Output the (x, y) coordinate of the center of the cell containing the given text.  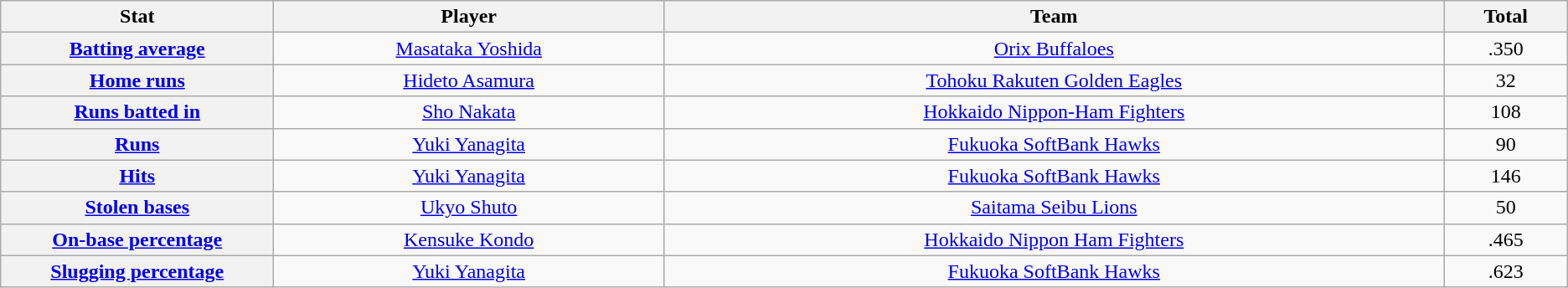
Batting average (137, 49)
Stolen bases (137, 208)
Runs batted in (137, 112)
Runs (137, 144)
.350 (1506, 49)
Total (1506, 17)
Sho Nakata (469, 112)
50 (1506, 208)
Saitama Seibu Lions (1055, 208)
Kensuke Kondo (469, 239)
Masataka Yoshida (469, 49)
Slugging percentage (137, 271)
Team (1055, 17)
146 (1506, 176)
On-base percentage (137, 239)
.623 (1506, 271)
Home runs (137, 80)
.465 (1506, 239)
Hokkaido Nippon-Ham Fighters (1055, 112)
Ukyo Shuto (469, 208)
90 (1506, 144)
Orix Buffaloes (1055, 49)
Hideto Asamura (469, 80)
Hits (137, 176)
Tohoku Rakuten Golden Eagles (1055, 80)
Player (469, 17)
Hokkaido Nippon Ham Fighters (1055, 239)
108 (1506, 112)
32 (1506, 80)
Stat (137, 17)
